Capture the cell that displays the provided text and extract its (x, y) central coordinate. 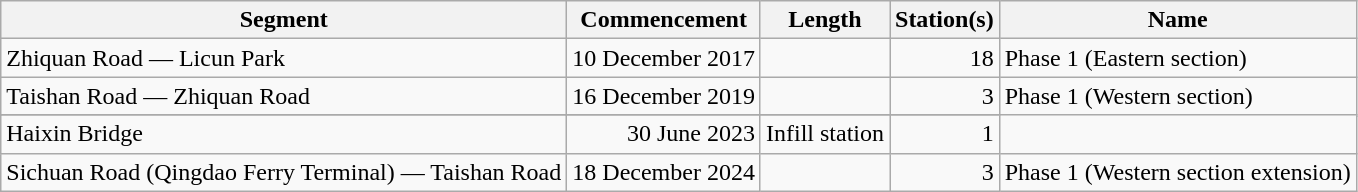
16 December 2019 (664, 96)
Station(s) (945, 20)
Length (824, 20)
Segment (284, 20)
Name (1178, 20)
Phase 1 (Eastern section) (1178, 58)
Phase 1 (Western section extension) (1178, 172)
1 (945, 134)
Taishan Road — Zhiquan Road (284, 96)
10 December 2017 (664, 58)
Haixin Bridge (284, 134)
18 December 2024 (664, 172)
Infill station (824, 134)
Commencement (664, 20)
18 (945, 58)
30 June 2023 (664, 134)
Phase 1 (Western section) (1178, 96)
Zhiquan Road — Licun Park (284, 58)
Sichuan Road (Qingdao Ferry Terminal) — Taishan Road (284, 172)
